Capture the cell that displays the provided text and extract its [X, Y] central coordinate. 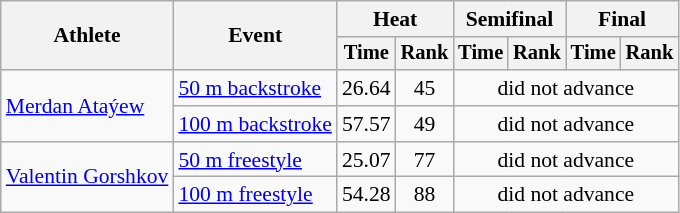
100 m freestyle [255, 195]
50 m backstroke [255, 88]
57.57 [366, 124]
Final [622, 19]
Valentin Gorshkov [88, 178]
25.07 [366, 160]
54.28 [366, 195]
Semifinal [509, 19]
Event [255, 36]
26.64 [366, 88]
Athlete [88, 36]
50 m freestyle [255, 160]
Heat [395, 19]
77 [425, 160]
88 [425, 195]
49 [425, 124]
Merdan Ataýew [88, 106]
100 m backstroke [255, 124]
45 [425, 88]
